Detect which cell encompasses the target text, then output its [X, Y] center coordinate. 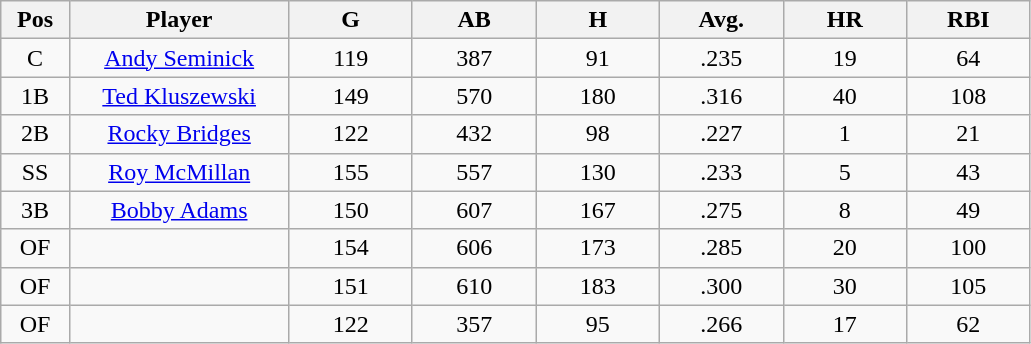
105 [969, 286]
.266 [721, 324]
154 [351, 248]
.227 [721, 134]
20 [845, 248]
G [351, 20]
Roy McMillan [179, 172]
183 [598, 286]
.275 [721, 210]
98 [598, 134]
C [36, 58]
49 [969, 210]
3B [36, 210]
AB [474, 20]
1B [36, 96]
5 [845, 172]
357 [474, 324]
.235 [721, 58]
151 [351, 286]
2B [36, 134]
173 [598, 248]
.316 [721, 96]
100 [969, 248]
21 [969, 134]
17 [845, 324]
91 [598, 58]
30 [845, 286]
167 [598, 210]
.285 [721, 248]
8 [845, 210]
180 [598, 96]
19 [845, 58]
150 [351, 210]
H [598, 20]
570 [474, 96]
Pos [36, 20]
HR [845, 20]
64 [969, 58]
.233 [721, 172]
62 [969, 324]
95 [598, 324]
40 [845, 96]
607 [474, 210]
RBI [969, 20]
Andy Seminick [179, 58]
610 [474, 286]
Rocky Bridges [179, 134]
432 [474, 134]
Bobby Adams [179, 210]
1 [845, 134]
149 [351, 96]
Avg. [721, 20]
Player [179, 20]
.300 [721, 286]
130 [598, 172]
119 [351, 58]
SS [36, 172]
108 [969, 96]
155 [351, 172]
557 [474, 172]
606 [474, 248]
Ted Kluszewski [179, 96]
43 [969, 172]
387 [474, 58]
